Find where the given text appears and provide that cell's center as (x, y) coordinate. 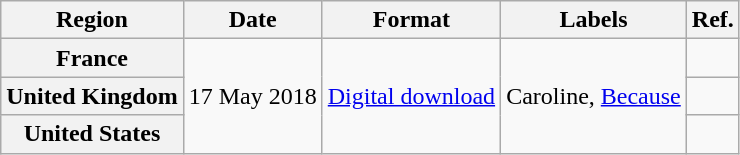
Digital download (411, 96)
United Kingdom (92, 96)
Format (411, 20)
17 May 2018 (252, 96)
Region (92, 20)
Labels (594, 20)
United States (92, 134)
France (92, 58)
Ref. (712, 20)
Date (252, 20)
Caroline, Because (594, 96)
